Return (x, y) of the center of cell containing provided text 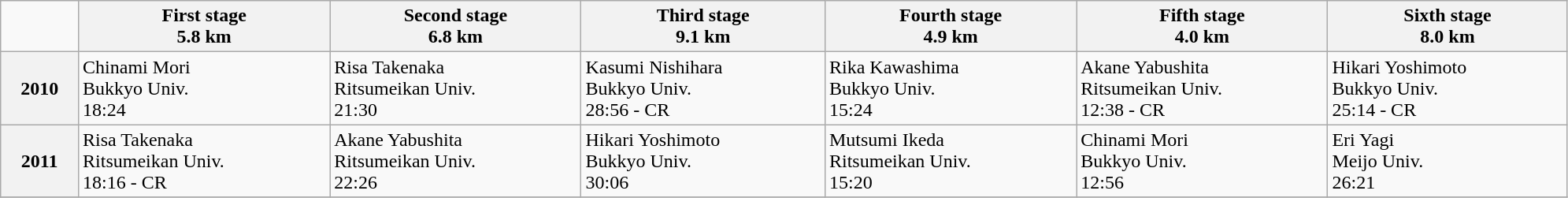
Akane YabushitaRitsumeikan Univ.12:38 - CR (1202, 88)
Hikari YoshimotoBukkyo Univ.30:06 (703, 161)
Eri YagiMeijo Univ.26:21 (1448, 161)
Fourth stage4.9 km (950, 27)
Mutsumi IkedaRitsumeikan Univ.15:20 (950, 161)
Second stage6.8 km (455, 27)
Kasumi NishiharaBukkyo Univ.28:56 - CR (703, 88)
Rika KawashimaBukkyo Univ.15:24 (950, 88)
Risa TakenakaRitsumeikan Univ.18:16 - CR (205, 161)
2010 (39, 88)
Risa TakenakaRitsumeikan Univ.21:30 (455, 88)
Akane YabushitaRitsumeikan Univ.22:26 (455, 161)
First stage5.8 km (205, 27)
2011 (39, 161)
Third stage9.1 km (703, 27)
Sixth stage8.0 km (1448, 27)
Fifth stage4.0 km (1202, 27)
Hikari YoshimotoBukkyo Univ.25:14 - CR (1448, 88)
Chinami MoriBukkyo Univ.18:24 (205, 88)
Chinami MoriBukkyo Univ.12:56 (1202, 161)
